Pinpoint the cell where the given text exists, returning its [X, Y] midpoint coordinate. 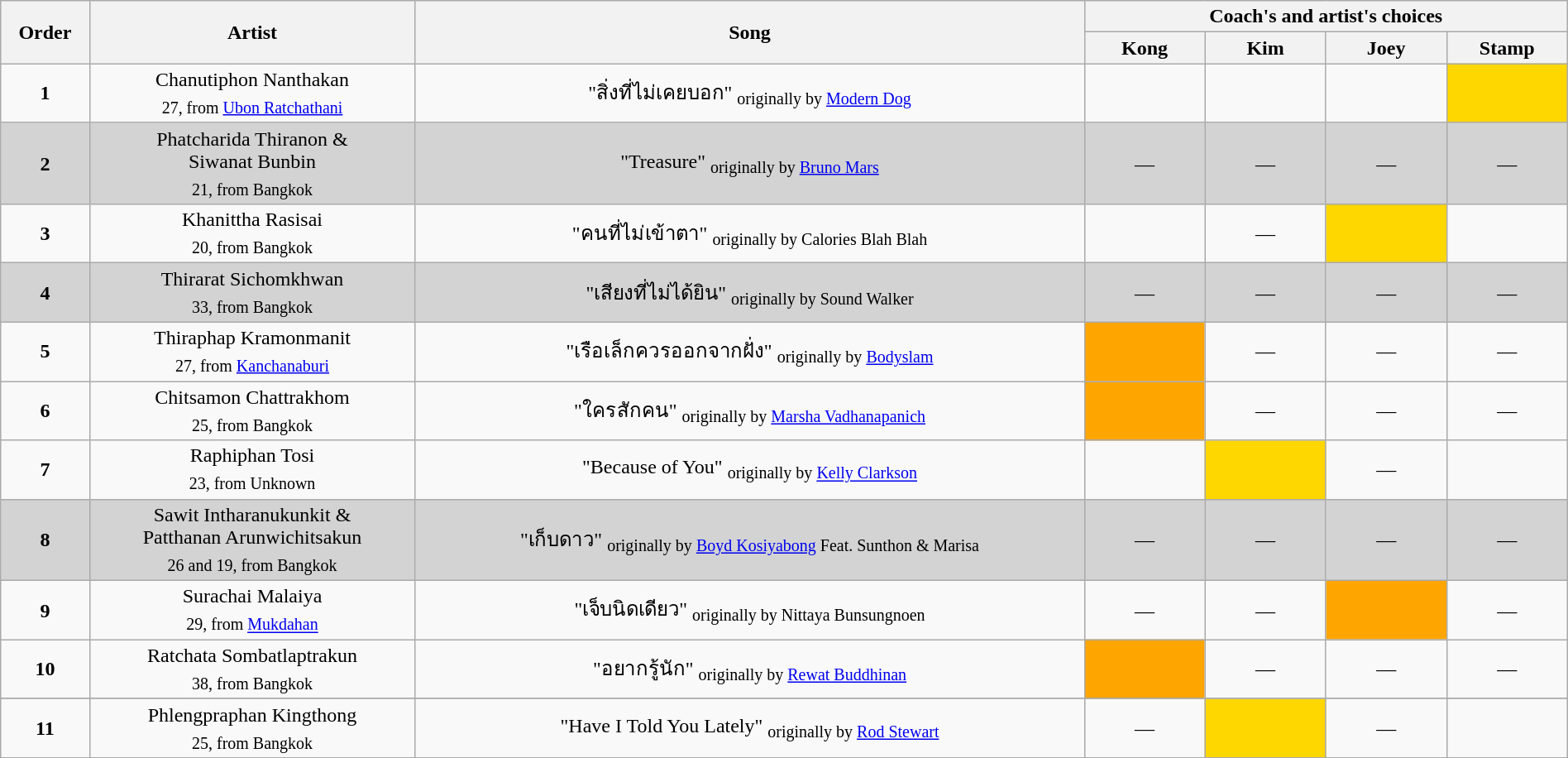
Surachai Malaiya29, from Mukdahan [252, 611]
"สิ่งที่ไม่เคยบอก" originally by Modern Dog [749, 93]
Phatcharida Thiranon &Siwanat Bunbin21, from Bangkok [252, 163]
10 [45, 669]
"Treasure" originally by Bruno Mars [749, 163]
Ratchata Sombatlaptrakun38, from Bangkok [252, 669]
Chitsamon Chattrakhom25, from Bangkok [252, 410]
Thirarat Sichomkhwan33, from Bangkok [252, 293]
"ใครสักคน" originally by Marsha Vadhanapanich [749, 410]
"เก็บดาว" originally by Boyd Kosiyabong Feat. Sunthon & Marisa [749, 540]
Joey [1386, 48]
"Have I Told You Lately" originally by Rod Stewart [749, 728]
4 [45, 293]
6 [45, 410]
"อยากรู้นัก" originally by Rewat Buddhinan [749, 669]
Sawit Intharanukunkit & Patthanan Arunwichitsakun26 and 19, from Bangkok [252, 540]
Stamp [1507, 48]
Kong [1145, 48]
7 [45, 470]
Artist [252, 32]
Song [749, 32]
5 [45, 351]
Order [45, 32]
3 [45, 233]
Thiraphap Kramonmanit27, from Kanchanaburi [252, 351]
Kim [1265, 48]
Khanittha Rasisai20, from Bangkok [252, 233]
"เรือเล็กควรออกจากฝั่ง" originally by Bodyslam [749, 351]
"คนที่ไม่เข้าตา" originally by Calories Blah Blah [749, 233]
Coach's and artist's choices [1326, 17]
Phlengpraphan Kingthong25, from Bangkok [252, 728]
9 [45, 611]
Raphiphan Tosi23, from Unknown [252, 470]
Chanutiphon Nanthakan27, from Ubon Ratchathani [252, 93]
"เสียงที่ไม่ได้ยิน" originally by Sound Walker [749, 293]
1 [45, 93]
8 [45, 540]
"Because of You" originally by Kelly Clarkson [749, 470]
2 [45, 163]
"เจ็บนิดเดียว" originally by Nittaya Bunsungnoen [749, 611]
11 [45, 728]
